Scan for the cell matching the given text and deliver its (X, Y) coordinate at center. 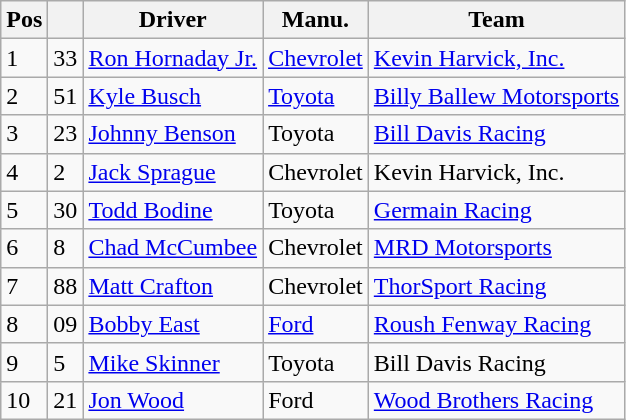
Mike Skinner (173, 362)
3 (24, 134)
09 (66, 324)
7 (24, 286)
Bobby East (173, 324)
Todd Bodine (173, 210)
9 (24, 362)
Pos (24, 20)
Team (496, 20)
4 (24, 172)
Jack Sprague (173, 172)
Billy Ballew Motorsports (496, 96)
Driver (173, 20)
Kyle Busch (173, 96)
51 (66, 96)
MRD Motorsports (496, 248)
Ron Hornaday Jr. (173, 58)
Chad McCumbee (173, 248)
21 (66, 400)
88 (66, 286)
33 (66, 58)
23 (66, 134)
Jon Wood (173, 400)
1 (24, 58)
Germain Racing (496, 210)
Johnny Benson (173, 134)
Matt Crafton (173, 286)
6 (24, 248)
Roush Fenway Racing (496, 324)
Manu. (316, 20)
30 (66, 210)
ThorSport Racing (496, 286)
10 (24, 400)
Wood Brothers Racing (496, 400)
